For the text-containing cell, return its midpoint in [x, y] coordinate format. 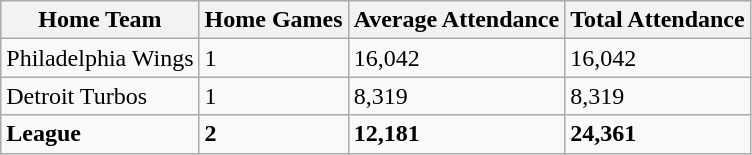
24,361 [658, 134]
League [100, 134]
Detroit Turbos [100, 96]
Home Team [100, 20]
Average Attendance [456, 20]
Total Attendance [658, 20]
12,181 [456, 134]
Philadelphia Wings [100, 58]
2 [274, 134]
Home Games [274, 20]
